Pinpoint the cell where the given text exists, returning its (X, Y) midpoint coordinate. 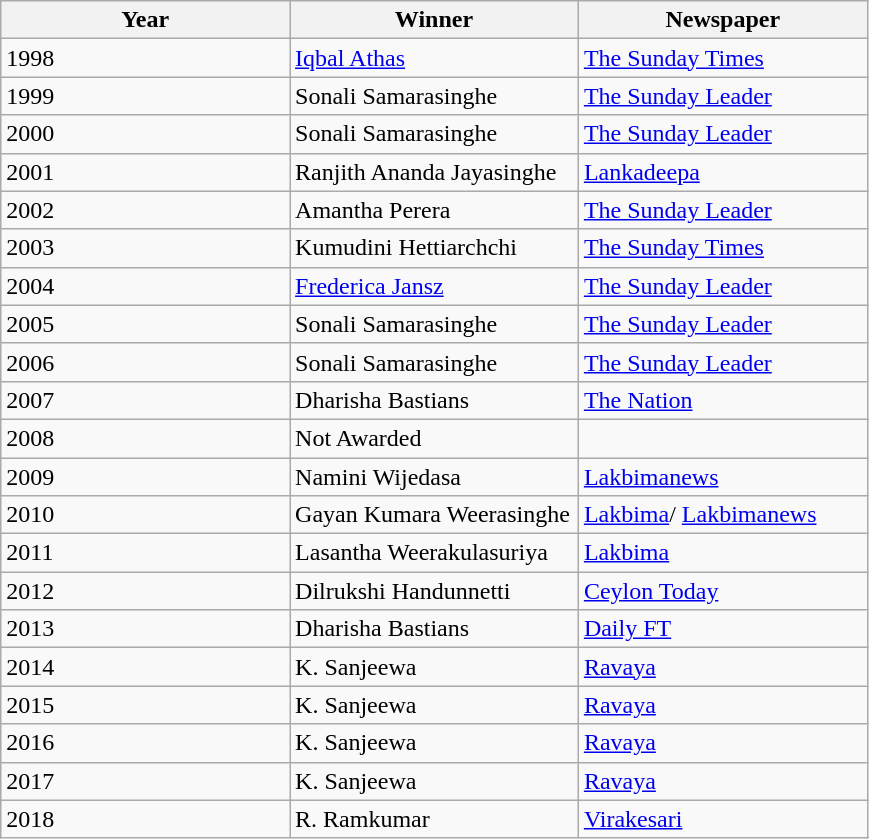
2015 (146, 705)
Lakbima/ Lakbimanews (722, 515)
Gayan Kumara Weerasinghe (434, 515)
2008 (146, 438)
Daily FT (722, 629)
Year (146, 20)
1998 (146, 58)
2013 (146, 629)
2003 (146, 248)
Lakbimanews (722, 477)
Not Awarded (434, 438)
2002 (146, 210)
2006 (146, 362)
2009 (146, 477)
2016 (146, 743)
2000 (146, 134)
2005 (146, 324)
2010 (146, 515)
Lankadeepa (722, 172)
2014 (146, 667)
Newspaper (722, 20)
Lakbima (722, 553)
Ceylon Today (722, 591)
Dilrukshi Handunnetti (434, 591)
2018 (146, 819)
2011 (146, 553)
Lasantha Weerakulasuriya (434, 553)
2007 (146, 400)
The Nation (722, 400)
2001 (146, 172)
2012 (146, 591)
Amantha Perera (434, 210)
Ranjith Ananda Jayasinghe (434, 172)
R. Ramkumar (434, 819)
Kumudini Hettiarchchi (434, 248)
Namini Wijedasa (434, 477)
Iqbal Athas (434, 58)
2004 (146, 286)
1999 (146, 96)
Frederica Jansz (434, 286)
Winner (434, 20)
2017 (146, 781)
Virakesari (722, 819)
